Find where the given text appears and provide that cell's center as (X, Y) coordinate. 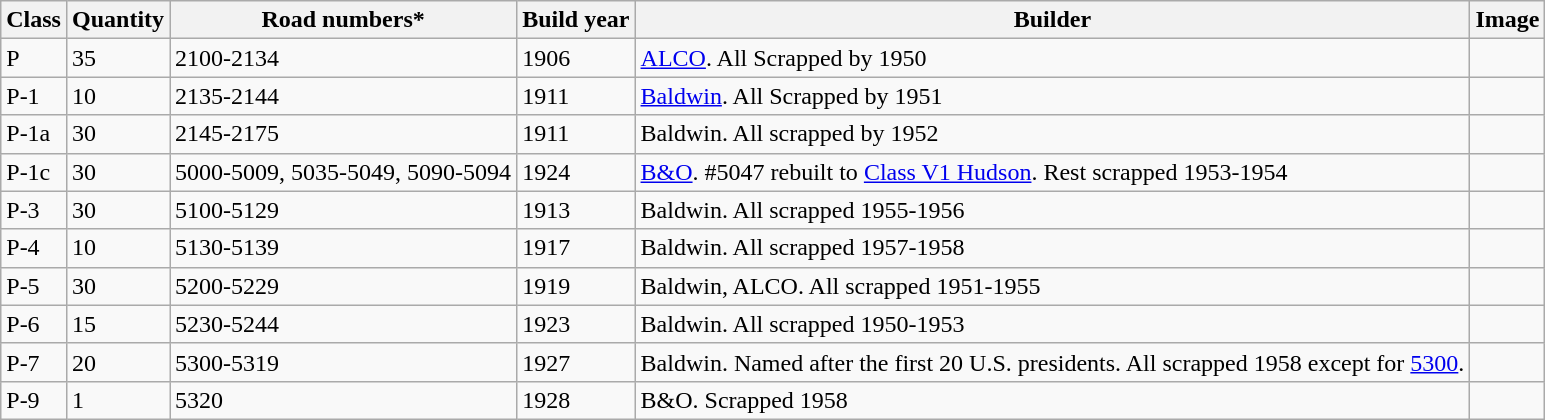
Class (34, 20)
Image (1508, 20)
5100-5129 (344, 210)
P-9 (34, 400)
1919 (576, 286)
5320 (344, 400)
5130-5139 (344, 248)
20 (118, 362)
1906 (576, 58)
5300-5319 (344, 362)
1928 (576, 400)
2135-2144 (344, 96)
P-1a (34, 134)
35 (118, 58)
Quantity (118, 20)
ALCO. All Scrapped by 1950 (1052, 58)
5200-5229 (344, 286)
5000-5009, 5035-5049, 5090-5094 (344, 172)
Road numbers* (344, 20)
P-6 (34, 324)
15 (118, 324)
P-3 (34, 210)
P-7 (34, 362)
2145-2175 (344, 134)
P (34, 58)
2100-2134 (344, 58)
P-1 (34, 96)
1917 (576, 248)
1913 (576, 210)
P-5 (34, 286)
Baldwin. Named after the first 20 U.S. presidents. All scrapped 1958 except for 5300. (1052, 362)
B&O. Scrapped 1958 (1052, 400)
Baldwin. All scrapped 1950-1953 (1052, 324)
Baldwin. All scrapped 1957-1958 (1052, 248)
P-4 (34, 248)
1924 (576, 172)
Baldwin, ALCO. All scrapped 1951-1955 (1052, 286)
5230-5244 (344, 324)
1 (118, 400)
1927 (576, 362)
Baldwin. All Scrapped by 1951 (1052, 96)
Baldwin. All scrapped 1955-1956 (1052, 210)
Baldwin. All scrapped by 1952 (1052, 134)
B&O. #5047 rebuilt to Class V1 Hudson. Rest scrapped 1953-1954 (1052, 172)
Build year (576, 20)
Builder (1052, 20)
P-1c (34, 172)
1923 (576, 324)
